Determine the [x, y] coordinate at the center of the cell enclosing the given text.  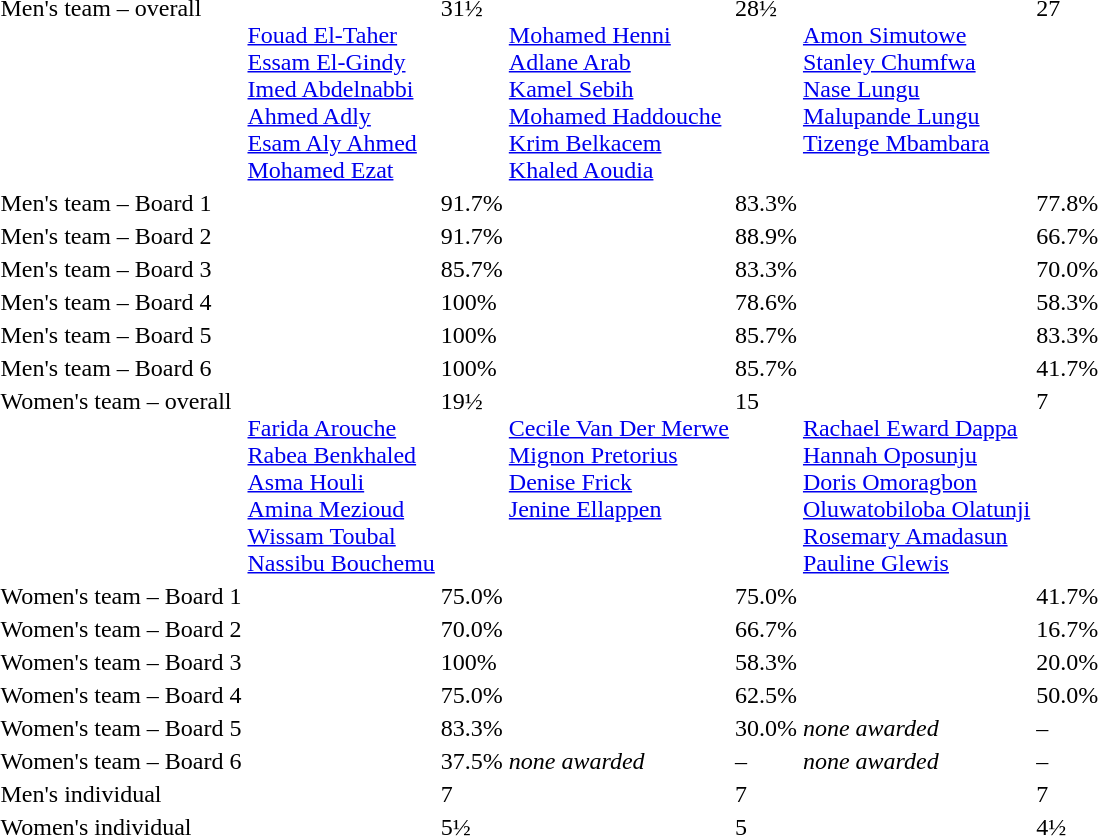
58.3% [766, 662]
78.6% [766, 302]
37.5% [472, 761]
15 [766, 482]
88.9% [766, 236]
Cecile Van Der MerweMignon PretoriusDenise FrickJenine Ellappen [618, 482]
Farida AroucheRabea BenkhaledAsma HouliAmina MezioudWissam ToubalNassibu Bouchemu [341, 482]
Rachael Eward DappaHannah OposunjuDoris OmoragbonOluwatobiloba OlatunjiRosemary AmadasunPauline Glewis [916, 482]
– [766, 761]
62.5% [766, 695]
30.0% [766, 728]
19½ [472, 482]
66.7% [766, 629]
70.0% [472, 629]
